Scan for the cell matching the given text and deliver its (X, Y) coordinate at center. 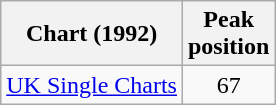
Peakposition (228, 34)
67 (228, 85)
UK Single Charts (92, 85)
Chart (1992) (92, 34)
